Locate the cell with the specified text and output its (X, Y) center coordinate. 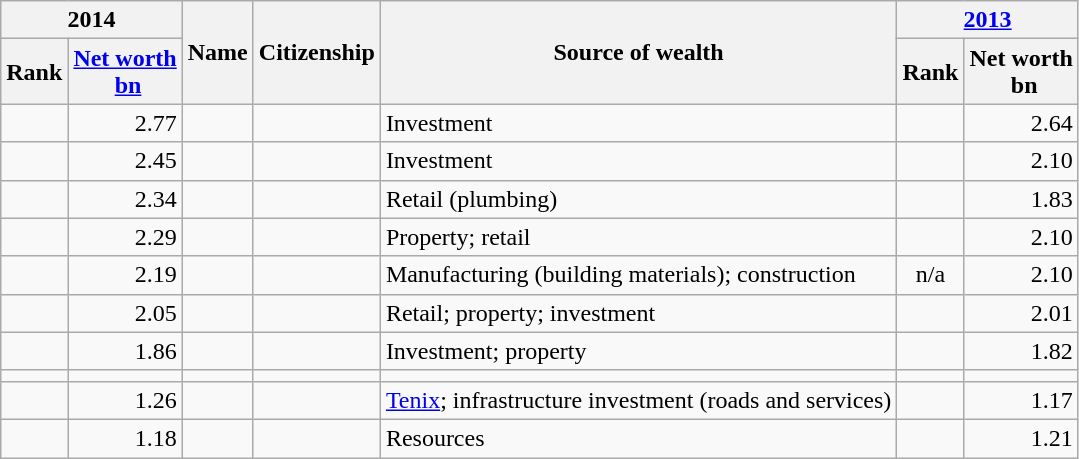
1.18 (125, 438)
n/a (930, 275)
1.26 (125, 400)
1.17 (1021, 400)
Retail; property; investment (638, 313)
1.86 (125, 351)
2.01 (1021, 313)
Investment; property (638, 351)
Name (218, 52)
Tenix; infrastructure investment (roads and services) (638, 400)
2013 (988, 20)
2.05 (125, 313)
1.82 (1021, 351)
Manufacturing (building materials); construction (638, 275)
2014 (92, 20)
Citizenship (316, 52)
2.45 (125, 161)
Resources (638, 438)
2.34 (125, 199)
Retail (plumbing) (638, 199)
2.29 (125, 237)
2.64 (1021, 123)
Property; retail (638, 237)
1.83 (1021, 199)
1.21 (1021, 438)
Source of wealth (638, 52)
2.19 (125, 275)
2.77 (125, 123)
